Capture the cell that displays the provided text and extract its [X, Y] central coordinate. 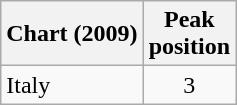
Peakposition [189, 34]
Chart (2009) [72, 34]
Italy [72, 85]
3 [189, 85]
